Search for the cell housing the specified text and yield its (X, Y) center coordinate. 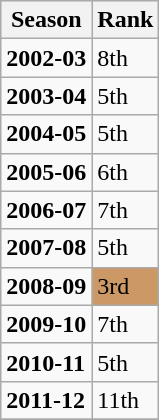
2002-03 (46, 58)
2004-05 (46, 134)
11th (126, 400)
6th (126, 172)
2006-07 (46, 210)
Season (46, 20)
3rd (126, 286)
8th (126, 58)
Rank (126, 20)
2007-08 (46, 248)
2008-09 (46, 286)
2003-04 (46, 96)
2011-12 (46, 400)
2005-06 (46, 172)
2010-11 (46, 362)
2009-10 (46, 324)
